Capture the cell that displays the provided text and extract its [X, Y] central coordinate. 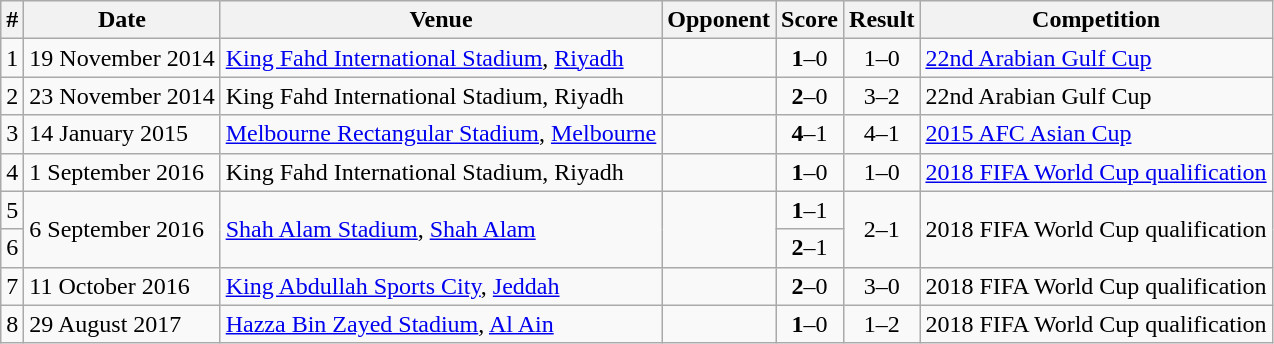
2015 AFC Asian Cup [1096, 134]
7 [12, 286]
1–1 [810, 210]
# [12, 20]
5 [12, 210]
King Abdullah Sports City, Jeddah [441, 286]
1 September 2016 [122, 172]
19 November 2014 [122, 58]
2 [12, 96]
8 [12, 324]
3–2 [882, 96]
Competition [1096, 20]
11 October 2016 [122, 286]
Score [810, 20]
Date [122, 20]
Melbourne Rectangular Stadium, Melbourne [441, 134]
6 September 2016 [122, 229]
3 [12, 134]
6 [12, 248]
1 [12, 58]
1–2 [882, 324]
3–0 [882, 286]
Shah Alam Stadium, Shah Alam [441, 229]
29 August 2017 [122, 324]
Opponent [719, 20]
14 January 2015 [122, 134]
4 [12, 172]
23 November 2014 [122, 96]
Result [882, 20]
Hazza Bin Zayed Stadium, Al Ain [441, 324]
Venue [441, 20]
